For the text-containing cell, return its midpoint in [x, y] coordinate format. 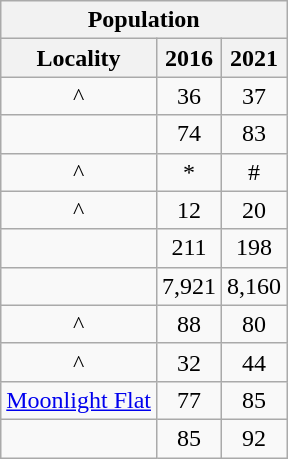
7,921 [188, 286]
Population [144, 20]
2021 [254, 58]
2016 [188, 58]
12 [188, 210]
37 [254, 96]
44 [254, 362]
211 [188, 248]
Moonlight Flat [79, 400]
77 [188, 400]
20 [254, 210]
Locality [79, 58]
88 [188, 324]
8,160 [254, 286]
92 [254, 438]
36 [188, 96]
83 [254, 134]
* [188, 172]
80 [254, 324]
198 [254, 248]
32 [188, 362]
# [254, 172]
74 [188, 134]
